Locate the cell with the specified text and output its (X, Y) center coordinate. 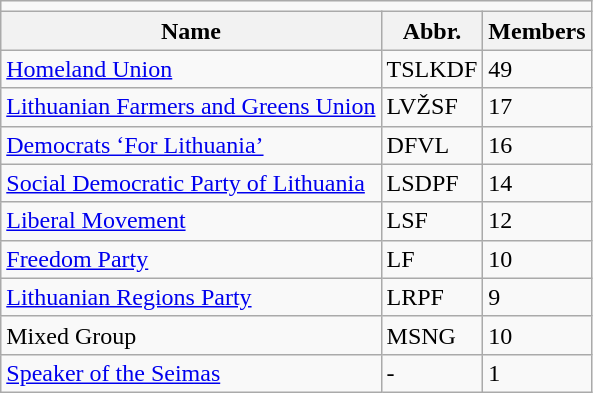
- (432, 373)
Mixed Group (191, 335)
49 (537, 69)
9 (537, 297)
Lithuanian Farmers and Greens Union (191, 107)
1 (537, 373)
LRPF (432, 297)
Homeland Union (191, 69)
12 (537, 221)
Name (191, 31)
MSNG (432, 335)
LSF (432, 221)
LF (432, 259)
Members (537, 31)
TSLKDF (432, 69)
Lithuanian Regions Party (191, 297)
LVŽSF (432, 107)
Speaker of the Seimas (191, 373)
14 (537, 183)
Liberal Movement (191, 221)
LSDPF (432, 183)
17 (537, 107)
Abbr. (432, 31)
DFVL (432, 145)
Social Democratic Party of Lithuania (191, 183)
Democrats ‘For Lithuania’ (191, 145)
16 (537, 145)
Freedom Party (191, 259)
